Determine the [X, Y] coordinate at the center of the cell enclosing the given text.  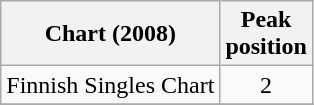
2 [266, 85]
Chart (2008) [110, 34]
Peak position [266, 34]
Finnish Singles Chart [110, 85]
